Capture the cell that displays the provided text and extract its [X, Y] central coordinate. 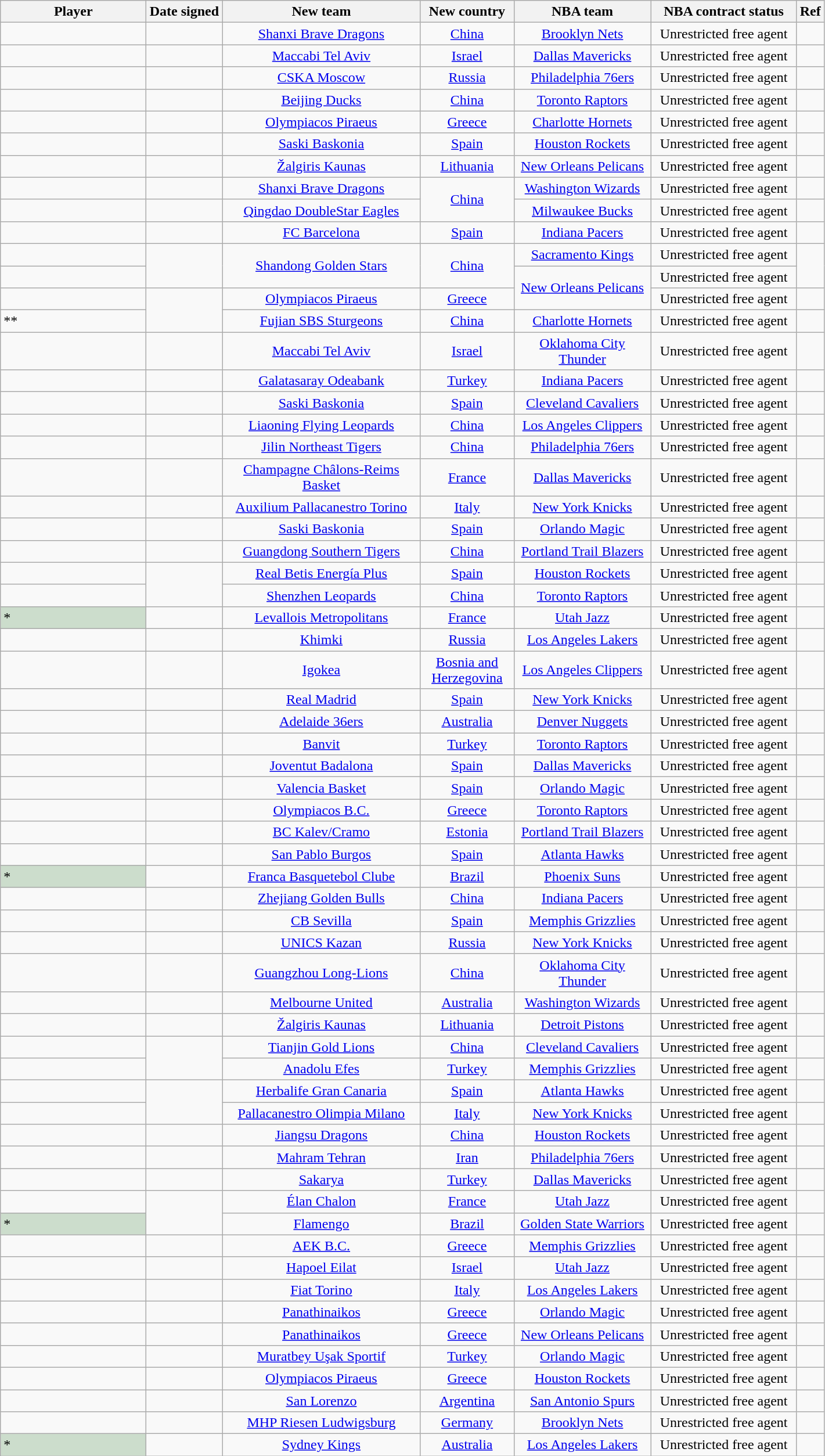
Khimki [322, 639]
Fujian SBS Sturgeons [322, 321]
Golden State Warriors [582, 1224]
Phoenix Suns [582, 876]
Mahram Tehran [322, 1157]
Élan Chalon [322, 1202]
FC Barcelona [322, 232]
Guangdong Southern Tigers [322, 551]
Melbourne United [322, 1002]
Flamengo [322, 1224]
Real Betis Energía Plus [322, 573]
Adelaide 36ers [322, 722]
Anadolu Efes [322, 1069]
Zhejiang Golden Bulls [322, 898]
Bosnia and Herzegovina [467, 669]
Pallacanestro Olimpia Milano [322, 1113]
Milwaukee Bucks [582, 210]
NBA team [582, 12]
Qingdao DoubleStar Eagles [322, 210]
New country [467, 12]
Tianjin Gold Lions [322, 1047]
Banvit [322, 744]
Jiangsu Dragons [322, 1135]
Date signed [185, 12]
Estonia [467, 832]
Germany [467, 1423]
Joventut Badalona [322, 766]
Detroit Pistons [582, 1024]
Player [73, 12]
Herbalife Gran Canaria [322, 1091]
Guangzhou Long-Lions [322, 972]
Sydney Kings [322, 1445]
Valencia Basket [322, 788]
Muratbey Uşak Sportif [322, 1356]
Argentina [467, 1400]
BC Kalev/Cramo [322, 832]
Ref [810, 12]
San Antonio Spurs [582, 1400]
Levallois Metropolitans [322, 617]
Sacramento Kings [582, 254]
CB Sevilla [322, 921]
AEK B.C. [322, 1246]
Liaoning Flying Leopards [322, 425]
New team [322, 12]
Shandong Golden Stars [322, 265]
Galatasaray Odeabank [322, 381]
Sakarya [322, 1180]
Beijing Ducks [322, 100]
Champagne Châlons-Reims Basket [322, 477]
Denver Nuggets [582, 722]
Auxilium Pallacanestro Torino [322, 507]
Shenzhen Leopards [322, 595]
San Lorenzo [322, 1400]
Real Madrid [322, 700]
Igokea [322, 669]
Olympiacos B.C. [322, 810]
San Pablo Burgos [322, 854]
Fiat Torino [322, 1290]
Franca Basquetebol Clube [322, 876]
UNICS Kazan [322, 943]
Jilin Northeast Tigers [322, 447]
Iran [467, 1157]
MHP Riesen Ludwigsburg [322, 1423]
Hapoel Eilat [322, 1268]
NBA contract status [723, 12]
** [73, 321]
CSKA Moscow [322, 78]
